From the cell containing the given text, extract its center point as (x, y) coordinate. 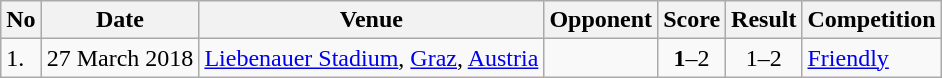
Friendly (872, 58)
Date (120, 20)
Competition (872, 20)
Result (764, 20)
Liebenauer Stadium, Graz, Austria (372, 58)
1. (21, 58)
27 March 2018 (120, 58)
Score (692, 20)
No (21, 20)
Venue (372, 20)
Opponent (601, 20)
